Pinpoint the cell where the given text exists, returning its [x, y] midpoint coordinate. 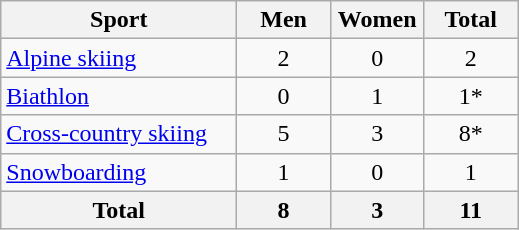
1* [471, 96]
Alpine skiing [119, 58]
Snowboarding [119, 172]
8 [284, 210]
Biathlon [119, 96]
Women [377, 20]
11 [471, 210]
8* [471, 134]
Cross-country skiing [119, 134]
5 [284, 134]
Men [284, 20]
Sport [119, 20]
